Find where the given text appears and provide that cell's center as [X, Y] coordinate. 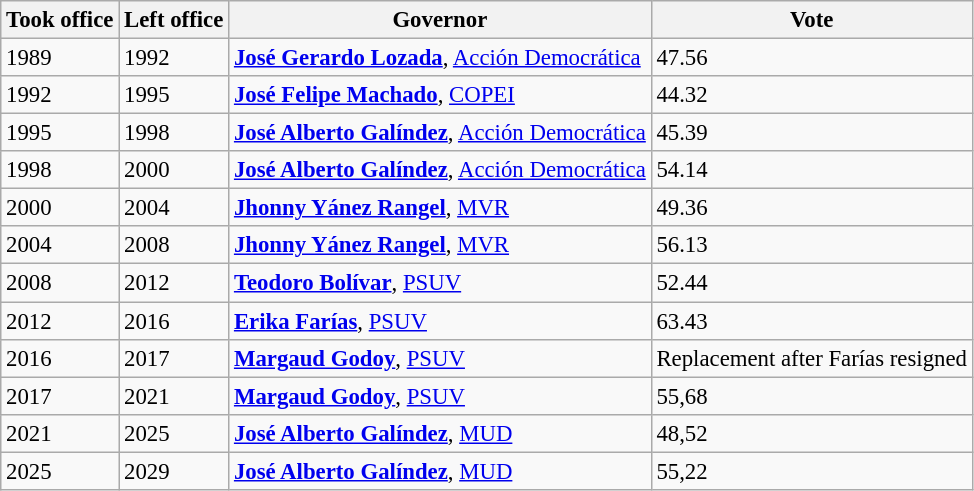
47.56 [812, 58]
1989 [60, 58]
55,68 [812, 396]
48,52 [812, 433]
Vote [812, 20]
Erika Farías, PSUV [440, 321]
José Felipe Machado, COPEI [440, 95]
63.43 [812, 321]
54.14 [812, 170]
55,22 [812, 471]
2029 [174, 471]
Left office [174, 20]
José Gerardo Lozada, Acción Democrática [440, 58]
Governor [440, 20]
Replacement after Farías resigned [812, 358]
Took office [60, 20]
Teodoro Bolívar, PSUV [440, 283]
52.44 [812, 283]
56.13 [812, 245]
49.36 [812, 208]
44.32 [812, 95]
45.39 [812, 133]
